Provide the (x, y) coordinate of the cell's center where the given text is located.  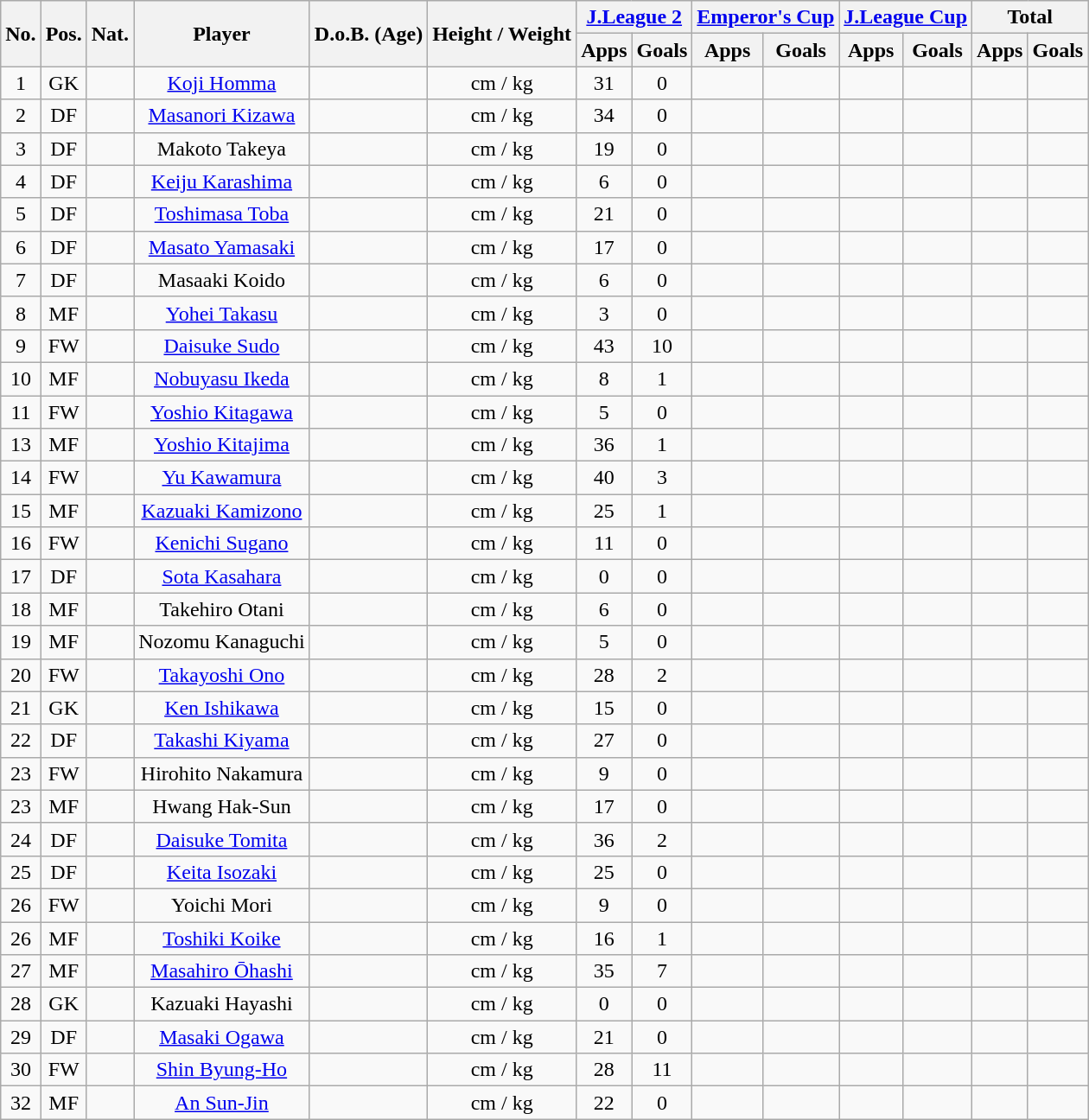
24 (21, 839)
J.League Cup (906, 17)
Kazuaki Hayashi (222, 1004)
34 (604, 116)
Yoshio Kitajima (222, 445)
18 (21, 609)
Pos. (64, 34)
Takehiro Otani (222, 609)
Kenichi Sugano (222, 544)
No. (21, 34)
20 (21, 675)
14 (21, 478)
Kazuaki Kamizono (222, 511)
Nat. (110, 34)
32 (21, 1103)
40 (604, 478)
Masanori Kizawa (222, 116)
Makoto Takeya (222, 149)
29 (21, 1037)
Masaaki Koido (222, 280)
4 (21, 181)
Daisuke Tomita (222, 839)
Masahiro Ōhashi (222, 971)
35 (604, 971)
Shin Byung-Ho (222, 1070)
Toshimasa Toba (222, 214)
Koji Homma (222, 83)
Daisuke Sudo (222, 346)
Hirohito Nakamura (222, 773)
Takashi Kiyama (222, 741)
Nozomu Kanaguchi (222, 642)
D.o.B. (Age) (368, 34)
An Sun-Jin (222, 1103)
Yoshio Kitagawa (222, 412)
43 (604, 346)
Toshiki Koike (222, 938)
Sota Kasahara (222, 576)
Yoichi Mori (222, 905)
Keiju Karashima (222, 181)
J.League 2 (634, 17)
Emperor's Cup (766, 17)
Player (222, 34)
Yu Kawamura (222, 478)
Takayoshi Ono (222, 675)
13 (21, 445)
Hwang Hak-Sun (222, 806)
Masaki Ogawa (222, 1037)
30 (21, 1070)
Yohei Takasu (222, 313)
31 (604, 83)
Ken Ishikawa (222, 708)
Total (1030, 17)
Height / Weight (502, 34)
Keita Isozaki (222, 872)
Nobuyasu Ikeda (222, 379)
Masato Yamasaki (222, 247)
